Search for the cell housing the specified text and yield its (X, Y) center coordinate. 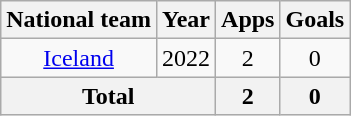
Iceland (79, 58)
Total (108, 96)
Apps (248, 20)
Goals (315, 20)
Year (186, 20)
2022 (186, 58)
National team (79, 20)
